From the cell containing the given text, extract its center point as (x, y) coordinate. 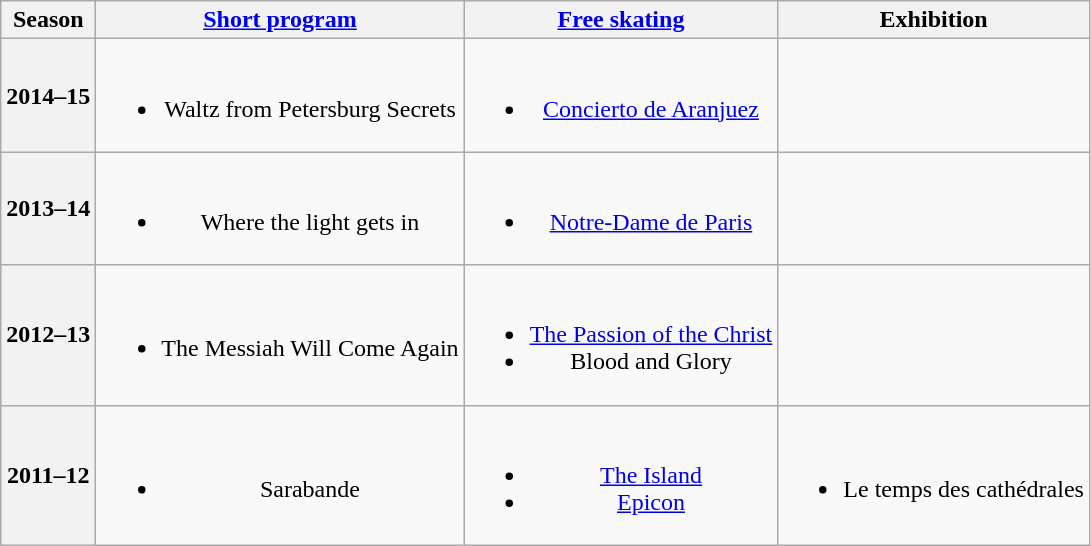
The Island Epicon (621, 475)
2014–15 (48, 96)
Season (48, 20)
Short program (280, 20)
The Passion of the Christ Blood and Glory (621, 335)
2011–12 (48, 475)
Where the light gets in (280, 208)
Concierto de Aranjuez (621, 96)
Free skating (621, 20)
Le temps des cathédrales (934, 475)
2013–14 (48, 208)
Notre-Dame de Paris (621, 208)
Waltz from Petersburg Secrets (280, 96)
The Messiah Will Come Again (280, 335)
Exhibition (934, 20)
Sarabande (280, 475)
2012–13 (48, 335)
